Return the (X, Y) coordinate for the center point of the cell that contains the specified text.  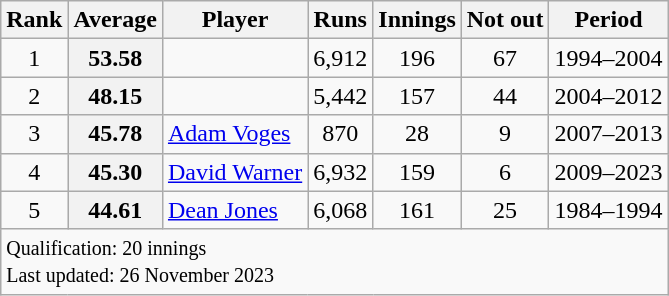
Rank (34, 20)
Player (234, 20)
6,932 (340, 172)
161 (417, 210)
2 (34, 96)
6,912 (340, 58)
28 (417, 134)
Runs (340, 20)
Qualification: 20 inningsLast updated: 26 November 2023 (334, 262)
2009–2023 (608, 172)
2004–2012 (608, 96)
196 (417, 58)
1 (34, 58)
David Warner (234, 172)
Period (608, 20)
6,068 (340, 210)
5 (34, 210)
44 (505, 96)
Average (116, 20)
159 (417, 172)
45.78 (116, 134)
2007–2013 (608, 134)
6 (505, 172)
Not out (505, 20)
48.15 (116, 96)
Innings (417, 20)
Dean Jones (234, 210)
45.30 (116, 172)
Adam Voges (234, 134)
157 (417, 96)
3 (34, 134)
5,442 (340, 96)
67 (505, 58)
1984–1994 (608, 210)
44.61 (116, 210)
870 (340, 134)
9 (505, 134)
4 (34, 172)
53.58 (116, 58)
1994–2004 (608, 58)
25 (505, 210)
